Determine the [X, Y] coordinate at the center of the cell enclosing the given text.  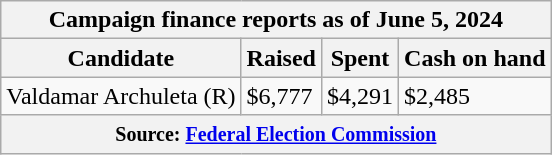
Campaign finance reports as of June 5, 2024 [276, 20]
Spent [360, 58]
Candidate [121, 58]
Cash on hand [475, 58]
$6,777 [281, 96]
$2,485 [475, 96]
$4,291 [360, 96]
Valdamar Archuleta (R) [121, 96]
Raised [281, 58]
Source: Federal Election Commission [276, 134]
